Capture the cell that displays the provided text and extract its [x, y] central coordinate. 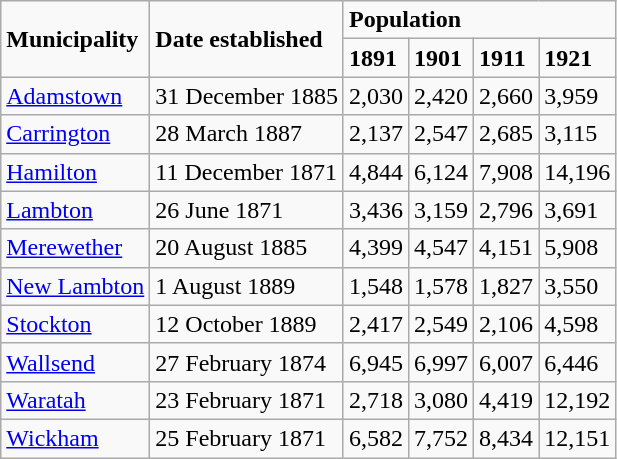
1 August 1889 [247, 286]
1911 [506, 58]
26 June 1871 [247, 210]
12 October 1889 [247, 324]
3,550 [578, 286]
1,827 [506, 286]
1921 [578, 58]
Stockton [76, 324]
Carrington [76, 134]
8,434 [506, 438]
6,446 [578, 362]
14,196 [578, 172]
4,399 [376, 248]
4,419 [506, 400]
27 February 1874 [247, 362]
Adamstown [76, 96]
Hamilton [76, 172]
3,115 [578, 134]
6,997 [442, 362]
7,752 [442, 438]
20 August 1885 [247, 248]
12,151 [578, 438]
3,959 [578, 96]
2,030 [376, 96]
2,547 [442, 134]
2,796 [506, 210]
4,151 [506, 248]
2,549 [442, 324]
2,718 [376, 400]
2,685 [506, 134]
6,945 [376, 362]
2,417 [376, 324]
2,137 [376, 134]
3,691 [578, 210]
2,106 [506, 324]
New Lambton [76, 286]
Wickham [76, 438]
Municipality [76, 39]
1,548 [376, 286]
2,660 [506, 96]
25 February 1871 [247, 438]
6,582 [376, 438]
4,598 [578, 324]
Wallsend [76, 362]
11 December 1871 [247, 172]
Lambton [76, 210]
4,547 [442, 248]
Date established [247, 39]
2,420 [442, 96]
Merewether [76, 248]
1901 [442, 58]
4,844 [376, 172]
6,124 [442, 172]
23 February 1871 [247, 400]
6,007 [506, 362]
1,578 [442, 286]
5,908 [578, 248]
7,908 [506, 172]
Waratah [76, 400]
31 December 1885 [247, 96]
28 March 1887 [247, 134]
3,436 [376, 210]
3,080 [442, 400]
3,159 [442, 210]
1891 [376, 58]
12,192 [578, 400]
Population [479, 20]
